Determine the (x, y) coordinate at the center of the cell enclosing the given text.  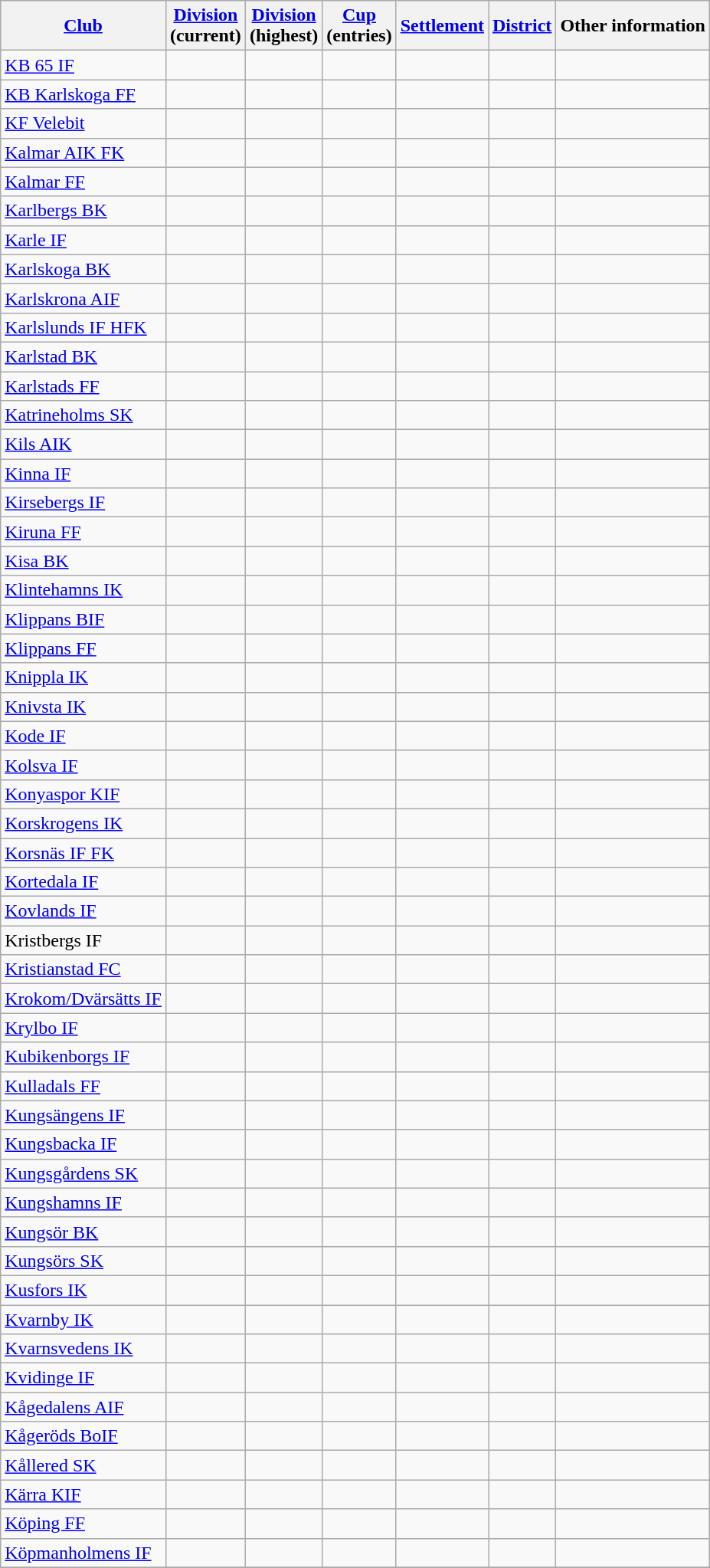
Köpmanholmens IF (83, 1553)
Karlskrona AIF (83, 298)
Konyaspor KIF (83, 794)
Kristianstad FC (83, 969)
KB Karlskoga FF (83, 94)
Kågedalens AIF (83, 1407)
Karlslunds IF HFK (83, 327)
Kubikenborgs IF (83, 1057)
Kungshamns IF (83, 1202)
Kvidinge IF (83, 1378)
Klippans BIF (83, 619)
Kalmar FF (83, 182)
Club (83, 26)
Settlement (442, 26)
Kinna IF (83, 474)
Kusfors IK (83, 1290)
Kvarnby IK (83, 1319)
Division (highest) (283, 26)
Kristbergs IF (83, 940)
Kode IF (83, 736)
Korskrogens IK (83, 823)
Kungsgårdens SK (83, 1173)
Kils AIK (83, 444)
Kågeröds BoIF (83, 1436)
Kovlands IF (83, 911)
Katrineholms SK (83, 415)
Krylbo IF (83, 1028)
Kärra KIF (83, 1494)
Karle IF (83, 240)
Other information (633, 26)
Kulladals FF (83, 1086)
Köping FF (83, 1524)
Kållered SK (83, 1465)
Kiruna FF (83, 532)
Kalmar AIK FK (83, 153)
Krokom/Dvärsätts IF (83, 999)
Klippans FF (83, 648)
Kungsör BK (83, 1232)
Kungsörs SK (83, 1261)
Kungsängens IF (83, 1115)
Karlskoga BK (83, 269)
Kisa BK (83, 561)
Division (current) (205, 26)
District (522, 26)
Klintehamns IK (83, 590)
Korsnäs IF FK (83, 853)
Kvarnsvedens IK (83, 1349)
Kungsbacka IF (83, 1144)
Knippla IK (83, 677)
Kolsva IF (83, 765)
Karlbergs BK (83, 211)
KF Velebit (83, 123)
Cup (entries) (359, 26)
Kortedala IF (83, 882)
Karlstad BK (83, 356)
KB 65 IF (83, 65)
Knivsta IK (83, 707)
Kirsebergs IF (83, 503)
Karlstads FF (83, 385)
